Find where the given text appears and provide that cell's center as [x, y] coordinate. 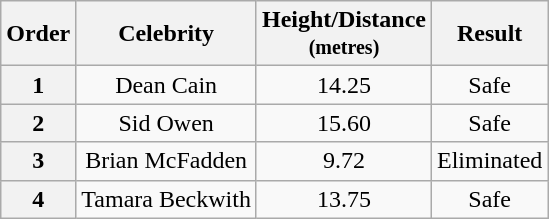
Height/Distance(metres) [344, 34]
Result [490, 34]
1 [38, 85]
Order [38, 34]
9.72 [344, 161]
Celebrity [166, 34]
4 [38, 199]
15.60 [344, 123]
Sid Owen [166, 123]
Dean Cain [166, 85]
Tamara Beckwith [166, 199]
3 [38, 161]
14.25 [344, 85]
Brian McFadden [166, 161]
Eliminated [490, 161]
13.75 [344, 199]
2 [38, 123]
